Return [x, y] of the center of cell containing provided text 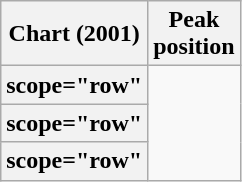
Peakposition [194, 34]
Chart (2001) [74, 34]
